Output the (X, Y) coordinate of the center of the cell containing the given text.  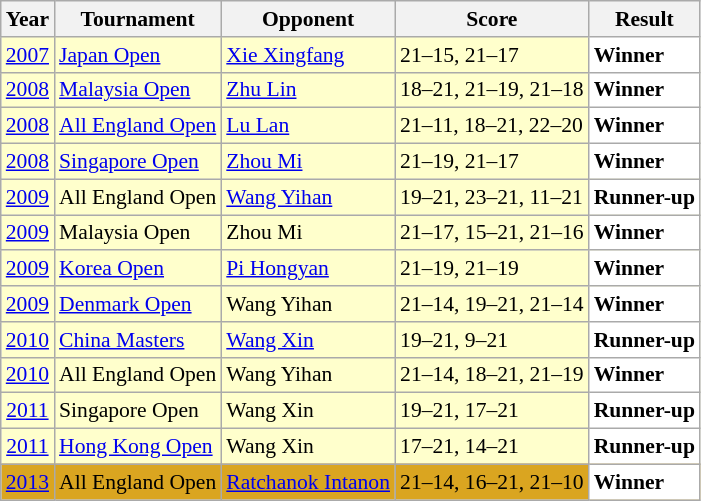
21–15, 21–17 (492, 55)
21–14, 19–21, 21–14 (492, 304)
2013 (28, 482)
18–21, 21–19, 21–18 (492, 90)
Ratchanok Intanon (308, 482)
Year (28, 19)
China Masters (138, 340)
Pi Hongyan (308, 269)
21–19, 21–17 (492, 162)
Xie Xingfang (308, 55)
2007 (28, 55)
19–21, 9–21 (492, 340)
Score (492, 19)
Korea Open (138, 269)
Hong Kong Open (138, 447)
19–21, 23–21, 11–21 (492, 197)
Japan Open (138, 55)
Lu Lan (308, 126)
Result (644, 19)
17–21, 14–21 (492, 447)
21–19, 21–19 (492, 269)
Denmark Open (138, 304)
Tournament (138, 19)
Opponent (308, 19)
19–21, 17–21 (492, 411)
21–17, 15–21, 21–16 (492, 233)
21–14, 16–21, 21–10 (492, 482)
21–11, 18–21, 22–20 (492, 126)
Zhu Lin (308, 90)
21–14, 18–21, 21–19 (492, 375)
